Extract the (X, Y) coordinate from the center of the cell holding the provided text.  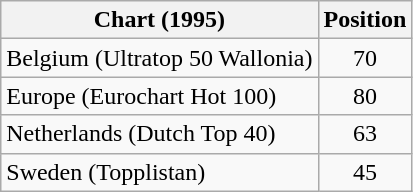
Chart (1995) (160, 20)
Netherlands (Dutch Top 40) (160, 134)
Position (365, 20)
Belgium (Ultratop 50 Wallonia) (160, 58)
Europe (Eurochart Hot 100) (160, 96)
70 (365, 58)
45 (365, 172)
63 (365, 134)
80 (365, 96)
Sweden (Topplistan) (160, 172)
